Locate the cell with the specified text and output its (x, y) center coordinate. 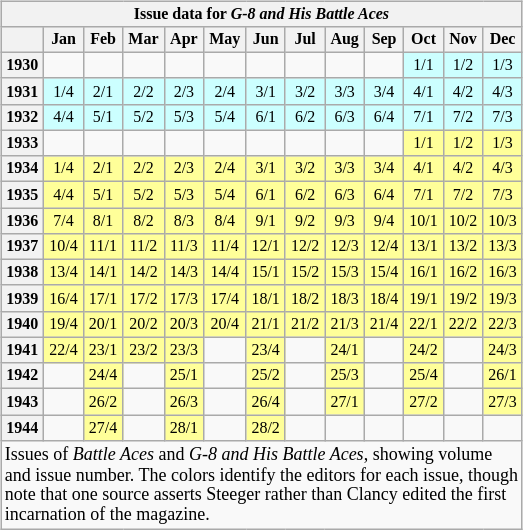
23/2 (144, 350)
1934 (22, 169)
26/4 (266, 402)
14/1 (102, 272)
19/2 (462, 298)
24/4 (102, 376)
1935 (22, 195)
11/2 (144, 247)
27/1 (344, 402)
22/2 (462, 324)
27/3 (503, 402)
12/3 (344, 247)
25/1 (184, 376)
27/4 (102, 428)
Feb (102, 40)
16/3 (503, 272)
1936 (22, 221)
22/1 (424, 324)
9/3 (344, 221)
20/4 (225, 324)
11/4 (225, 247)
Dec (503, 40)
19/4 (64, 324)
1940 (22, 324)
9/2 (304, 221)
12/1 (266, 247)
Aug (344, 40)
8/1 (102, 221)
16/4 (64, 298)
11/3 (184, 247)
25/4 (424, 376)
Jun (266, 40)
1938 (22, 272)
12/2 (304, 247)
1937 (22, 247)
14/3 (184, 272)
1933 (22, 143)
26/3 (184, 402)
24/1 (344, 350)
18/1 (266, 298)
19/3 (503, 298)
Mar (144, 40)
26/2 (102, 402)
9/1 (266, 221)
21/4 (384, 324)
21/3 (344, 324)
Jan (64, 40)
23/4 (266, 350)
13/1 (424, 247)
17/3 (184, 298)
May (225, 40)
Oct (424, 40)
15/4 (384, 272)
28/1 (184, 428)
17/4 (225, 298)
16/2 (462, 272)
10/3 (503, 221)
13/2 (462, 247)
Apr (184, 40)
7/4 (64, 221)
14/4 (225, 272)
27/2 (424, 402)
25/2 (266, 376)
11/1 (102, 247)
22/3 (503, 324)
13/3 (503, 247)
18/3 (344, 298)
21/1 (266, 324)
23/3 (184, 350)
18/2 (304, 298)
8/2 (144, 221)
20/3 (184, 324)
8/3 (184, 221)
26/1 (503, 376)
1939 (22, 298)
22/4 (64, 350)
21/2 (304, 324)
19/1 (424, 298)
1941 (22, 350)
1944 (22, 428)
12/4 (384, 247)
1931 (22, 91)
1932 (22, 117)
15/2 (304, 272)
18/4 (384, 298)
10/1 (424, 221)
14/2 (144, 272)
28/2 (266, 428)
16/1 (424, 272)
20/1 (102, 324)
Nov (462, 40)
24/2 (424, 350)
1942 (22, 376)
Issue data for G-8 and His Battle Aces (262, 14)
15/3 (344, 272)
20/2 (144, 324)
10/2 (462, 221)
17/1 (102, 298)
Sep (384, 40)
25/3 (344, 376)
13/4 (64, 272)
15/1 (266, 272)
1943 (22, 402)
10/4 (64, 247)
Jul (304, 40)
1930 (22, 65)
17/2 (144, 298)
23/1 (102, 350)
9/4 (384, 221)
8/4 (225, 221)
24/3 (503, 350)
